Output the [x, y] coordinate of the center of the cell containing the given text.  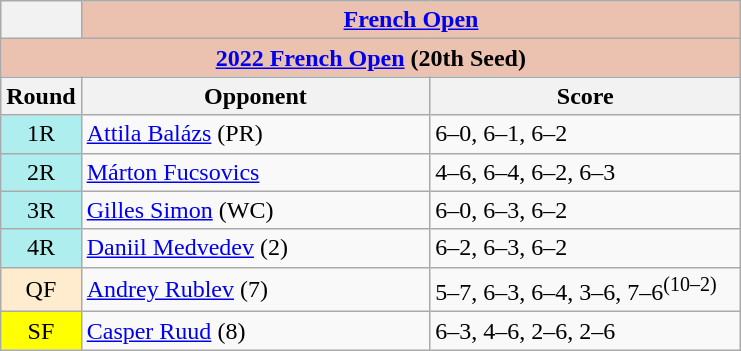
Score [586, 96]
4–6, 6–4, 6–2, 6–3 [586, 172]
6–0, 6–3, 6–2 [586, 210]
6–0, 6–1, 6–2 [586, 134]
2R [41, 172]
Round [41, 96]
Márton Fucsovics [256, 172]
French Open [411, 20]
6–2, 6–3, 6–2 [586, 248]
SF [41, 331]
QF [41, 290]
1R [41, 134]
3R [41, 210]
Casper Ruud (8) [256, 331]
Gilles Simon (WC) [256, 210]
2022 French Open (20th Seed) [371, 58]
4R [41, 248]
5–7, 6–3, 6–4, 3–6, 7–6(10–2) [586, 290]
Opponent [256, 96]
Daniil Medvedev (2) [256, 248]
Attila Balázs (PR) [256, 134]
6–3, 4–6, 2–6, 2–6 [586, 331]
Andrey Rublev (7) [256, 290]
